From the cell containing the given text, extract its center point as (X, Y) coordinate. 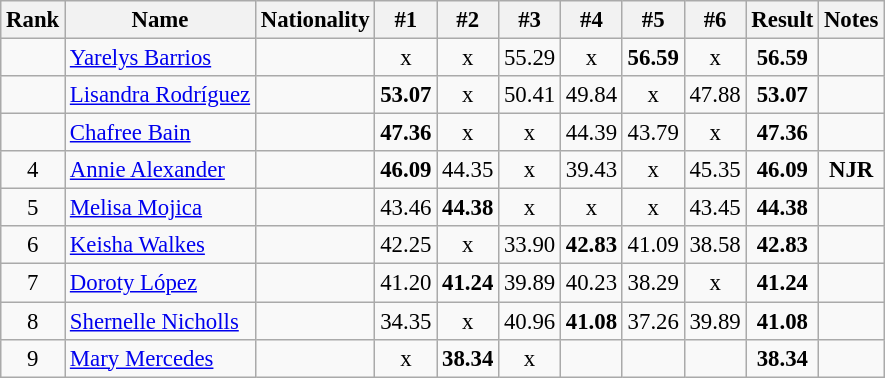
#5 (653, 20)
50.41 (530, 95)
Lisandra Rodríguez (160, 95)
38.29 (653, 283)
43.46 (406, 208)
Melisa Mojica (160, 208)
#3 (530, 20)
Nationality (314, 20)
44.39 (591, 133)
8 (33, 321)
42.25 (406, 245)
#4 (591, 20)
33.90 (530, 245)
Shernelle Nicholls (160, 321)
6 (33, 245)
Keisha Walkes (160, 245)
41.20 (406, 283)
9 (33, 358)
43.79 (653, 133)
Notes (852, 20)
Mary Mercedes (160, 358)
40.23 (591, 283)
Result (782, 20)
#2 (468, 20)
#6 (715, 20)
NJR (852, 170)
41.09 (653, 245)
47.88 (715, 95)
5 (33, 208)
55.29 (530, 58)
#1 (406, 20)
4 (33, 170)
37.26 (653, 321)
39.43 (591, 170)
34.35 (406, 321)
45.35 (715, 170)
7 (33, 283)
Chafree Bain (160, 133)
Rank (33, 20)
Annie Alexander (160, 170)
49.84 (591, 95)
40.96 (530, 321)
Doroty López (160, 283)
38.58 (715, 245)
44.35 (468, 170)
Yarelys Barrios (160, 58)
43.45 (715, 208)
Name (160, 20)
